Output the [x, y] coordinate of the center of the cell containing the given text.  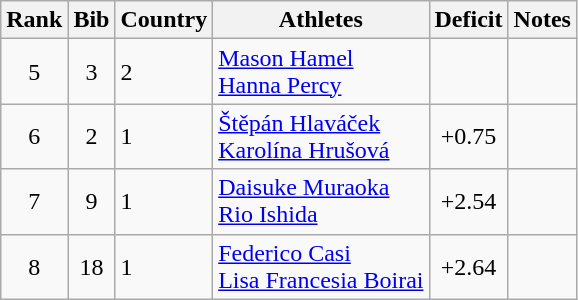
Federico CasiLisa Francesia Boirai [321, 266]
7 [34, 202]
5 [34, 72]
Daisuke MuraokaRio Ishida [321, 202]
6 [34, 136]
3 [92, 72]
18 [92, 266]
Mason HamelHanna Percy [321, 72]
+0.75 [468, 136]
Štěpán HlaváčekKarolína Hrušová [321, 136]
+2.54 [468, 202]
Deficit [468, 20]
9 [92, 202]
8 [34, 266]
Country [164, 20]
Rank [34, 20]
+2.64 [468, 266]
Athletes [321, 20]
Bib [92, 20]
Notes [542, 20]
